Output the [x, y] coordinate of the center of the cell containing the given text.  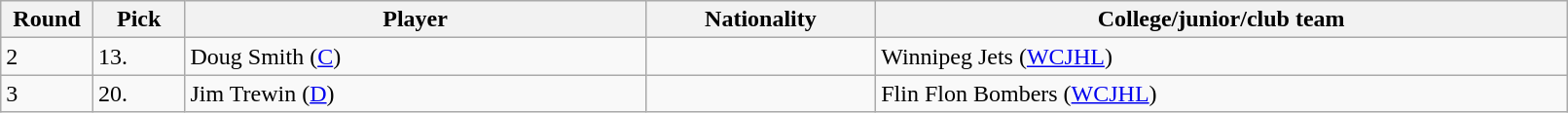
Winnipeg Jets (WCJHL) [1222, 56]
13. [138, 56]
College/junior/club team [1222, 19]
Jim Trewin (D) [415, 94]
Flin Flon Bombers (WCJHL) [1222, 94]
Round [47, 19]
Player [415, 19]
Pick [138, 19]
3 [47, 94]
20. [138, 94]
2 [47, 56]
Nationality [761, 19]
Doug Smith (C) [415, 56]
